Find where the given text appears and provide that cell's center as (x, y) coordinate. 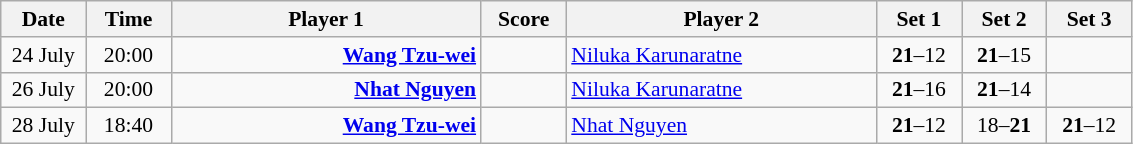
18–21 (1004, 126)
Score (524, 19)
Date (44, 19)
Set 3 (1090, 19)
21–14 (1004, 90)
24 July (44, 55)
18:40 (128, 126)
21–16 (918, 90)
Set 1 (918, 19)
Time (128, 19)
26 July (44, 90)
28 July (44, 126)
Player 2 (721, 19)
Set 2 (1004, 19)
Player 1 (326, 19)
21–15 (1004, 55)
